Search for the cell housing the specified text and yield its [X, Y] center coordinate. 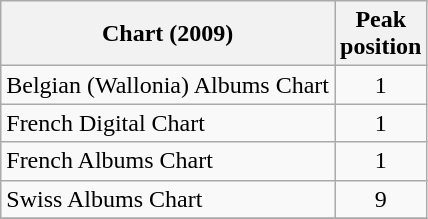
9 [380, 199]
French Albums Chart [168, 161]
French Digital Chart [168, 123]
Chart (2009) [168, 34]
Peakposition [380, 34]
Swiss Albums Chart [168, 199]
Belgian (Wallonia) Albums Chart [168, 85]
